Identify which cell holds the provided text, then report its [X, Y] central coordinate. 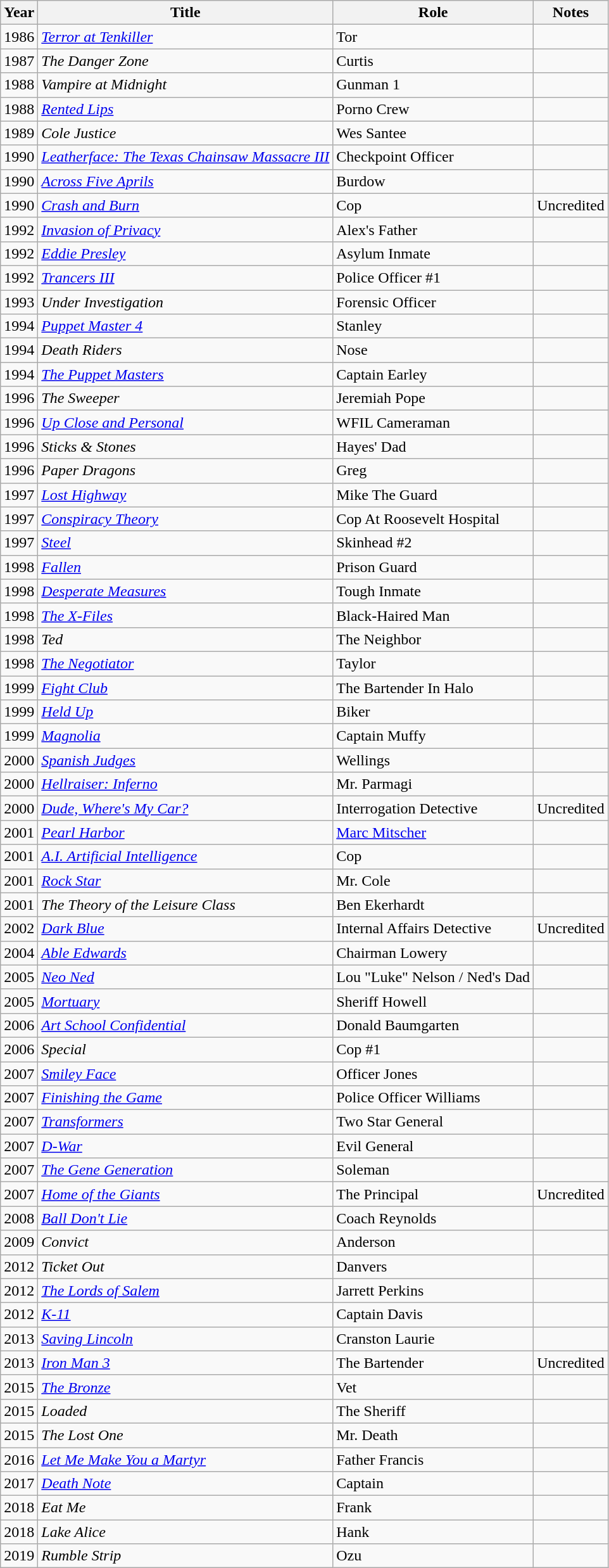
Pearl Harbor [185, 832]
2019 [19, 1556]
Ben Ekerhardt [433, 905]
Vampire at Midnight [185, 85]
Rented Lips [185, 109]
WFIL Cameraman [433, 423]
Invasion of Privacy [185, 229]
Under Investigation [185, 302]
Stanley [433, 326]
Cop At Roosevelt Hospital [433, 519]
Cole Justice [185, 133]
Death Riders [185, 350]
Loaded [185, 1411]
The Danger Zone [185, 61]
Porno Crew [433, 109]
Wes Santee [433, 133]
Evil General [433, 1146]
The Puppet Masters [185, 374]
The Lost One [185, 1435]
Eddie Presley [185, 253]
Ozu [433, 1556]
Saving Lincoln [185, 1339]
Two Star General [433, 1122]
Hellraiser: Inferno [185, 784]
The Bartender In Halo [433, 687]
Magnolia [185, 736]
Steel [185, 543]
Jarrett Perkins [433, 1291]
Alex's Father [433, 229]
Ticket Out [185, 1266]
Black-Haired Man [433, 615]
Notes [571, 13]
1993 [19, 302]
Danvers [433, 1266]
Burdow [433, 181]
The Neighbor [433, 639]
2004 [19, 953]
Able Edwards [185, 953]
Ball Don't Lie [185, 1218]
Mortuary [185, 1001]
Home of the Giants [185, 1194]
The Bartender [433, 1363]
1989 [19, 133]
Captain Earley [433, 374]
Spanish Judges [185, 760]
Tor [433, 37]
Across Five Aprils [185, 181]
Finishing the Game [185, 1098]
Desperate Measures [185, 591]
Terror at Tenkiller [185, 37]
Captain [433, 1484]
Eat Me [185, 1508]
Police Officer #1 [433, 277]
Donald Baumgarten [433, 1025]
2009 [19, 1242]
The Theory of the Leisure Class [185, 905]
Fight Club [185, 687]
Vet [433, 1387]
Sticks & Stones [185, 447]
2008 [19, 1218]
Conspiracy Theory [185, 519]
The X-Files [185, 615]
Skinhead #2 [433, 543]
Lake Alice [185, 1532]
Cranston Laurie [433, 1339]
Art School Confidential [185, 1025]
Interrogation Detective [433, 808]
The Sheriff [433, 1411]
Dude, Where's My Car? [185, 808]
2002 [19, 929]
Death Note [185, 1484]
Nose [433, 350]
Ted [185, 639]
K-11 [185, 1315]
Lou "Luke" Nelson / Ned's Dad [433, 977]
Anderson [433, 1242]
The Sweeper [185, 398]
Transformers [185, 1122]
A.I. Artificial Intelligence [185, 857]
Internal Affairs Detective [433, 929]
Marc Mitscher [433, 832]
Dark Blue [185, 929]
Prison Guard [433, 567]
Mr. Parmagi [433, 784]
Trancers III [185, 277]
Police Officer Williams [433, 1098]
2016 [19, 1459]
Taylor [433, 663]
Captain Davis [433, 1315]
Puppet Master 4 [185, 326]
Captain Muffy [433, 736]
The Principal [433, 1194]
Father Francis [433, 1459]
1986 [19, 37]
Mr. Cole [433, 881]
Tough Inmate [433, 591]
Convict [185, 1242]
Lost Highway [185, 495]
Neo Ned [185, 977]
Mike The Guard [433, 495]
Biker [433, 712]
Role [433, 13]
Hank [433, 1532]
Rock Star [185, 881]
Title [185, 13]
2017 [19, 1484]
Let Me Make You a Martyr [185, 1459]
Special [185, 1049]
Iron Man 3 [185, 1363]
Asylum Inmate [433, 253]
Checkpoint Officer [433, 157]
Rumble Strip [185, 1556]
Frank [433, 1508]
Paper Dragons [185, 471]
Leatherface: The Texas Chainsaw Massacre III [185, 157]
Mr. Death [433, 1435]
Sheriff Howell [433, 1001]
Hayes' Dad [433, 447]
Greg [433, 471]
Wellings [433, 760]
Year [19, 13]
Held Up [185, 712]
Crash and Burn [185, 205]
Chairman Lowery [433, 953]
The Gene Generation [185, 1170]
Cop #1 [433, 1049]
The Negotiator [185, 663]
The Bronze [185, 1387]
Up Close and Personal [185, 423]
Smiley Face [185, 1074]
Gunman 1 [433, 85]
D-War [185, 1146]
Curtis [433, 61]
Jeremiah Pope [433, 398]
Soleman [433, 1170]
Fallen [185, 567]
Coach Reynolds [433, 1218]
1987 [19, 61]
Forensic Officer [433, 302]
The Lords of Salem [185, 1291]
Officer Jones [433, 1074]
